For the text-containing cell, return its midpoint in [X, Y] coordinate format. 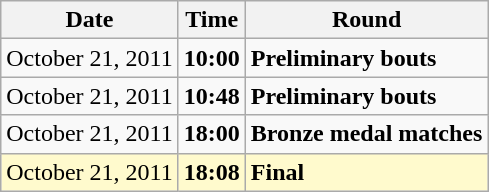
Final [366, 172]
Time [212, 20]
Date [90, 20]
Round [366, 20]
18:00 [212, 134]
10:00 [212, 58]
10:48 [212, 96]
18:08 [212, 172]
Bronze medal matches [366, 134]
